Find where the given text appears and provide that cell's center as [x, y] coordinate. 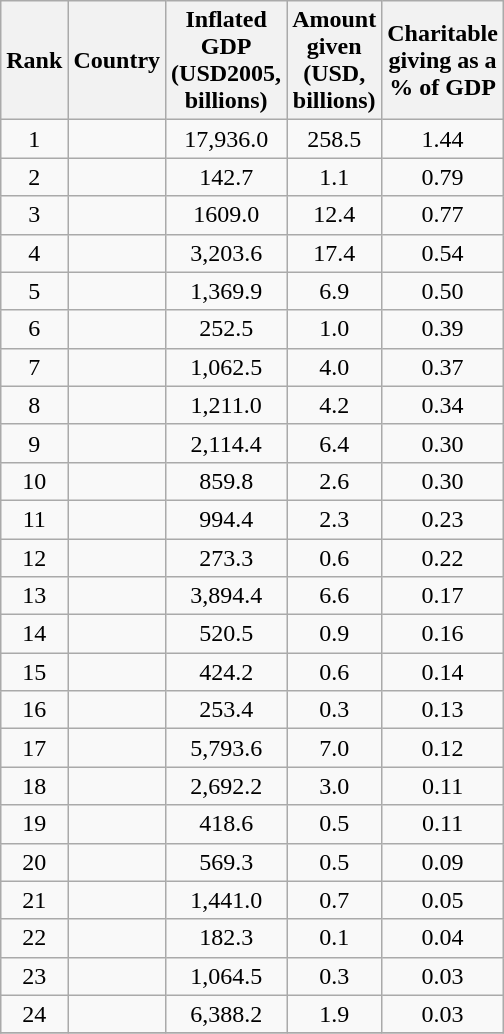
1,441.0 [226, 900]
Charitable giving as a % of GDP [443, 60]
4.0 [334, 367]
0.04 [443, 938]
0.14 [443, 672]
273.3 [226, 557]
994.4 [226, 519]
0.79 [443, 177]
1609.0 [226, 215]
0.17 [443, 596]
0.77 [443, 215]
258.5 [334, 139]
1 [34, 139]
1,064.5 [226, 976]
13 [34, 596]
182.3 [226, 938]
252.5 [226, 329]
21 [34, 900]
3,203.6 [226, 253]
18 [34, 786]
6.6 [334, 596]
7.0 [334, 748]
0.1 [334, 938]
1,062.5 [226, 367]
24 [34, 1014]
Country [117, 60]
0.13 [443, 710]
2 [34, 177]
1,369.9 [226, 291]
1.1 [334, 177]
6.4 [334, 443]
4 [34, 253]
10 [34, 481]
0.54 [443, 253]
14 [34, 634]
23 [34, 976]
22 [34, 938]
1,211.0 [226, 405]
1.0 [334, 329]
1.44 [443, 139]
2.6 [334, 481]
859.8 [226, 481]
5 [34, 291]
0.39 [443, 329]
17 [34, 748]
0.50 [443, 291]
520.5 [226, 634]
9 [34, 443]
6 [34, 329]
Amount given (USD, billions) [334, 60]
17.4 [334, 253]
11 [34, 519]
6.9 [334, 291]
20 [34, 862]
1.9 [334, 1014]
4.2 [334, 405]
0.22 [443, 557]
3.0 [334, 786]
19 [34, 824]
17,936.0 [226, 139]
2.3 [334, 519]
8 [34, 405]
7 [34, 367]
12 [34, 557]
142.7 [226, 177]
0.12 [443, 748]
5,793.6 [226, 748]
0.09 [443, 862]
6,388.2 [226, 1014]
2,114.4 [226, 443]
Inflated GDP (USD2005, billions) [226, 60]
12.4 [334, 215]
0.9 [334, 634]
0.34 [443, 405]
16 [34, 710]
418.6 [226, 824]
569.3 [226, 862]
Rank [34, 60]
0.7 [334, 900]
424.2 [226, 672]
0.05 [443, 900]
3 [34, 215]
15 [34, 672]
2,692.2 [226, 786]
0.37 [443, 367]
0.23 [443, 519]
3,894.4 [226, 596]
253.4 [226, 710]
0.16 [443, 634]
